Identify which cell holds the provided text, then report its (x, y) central coordinate. 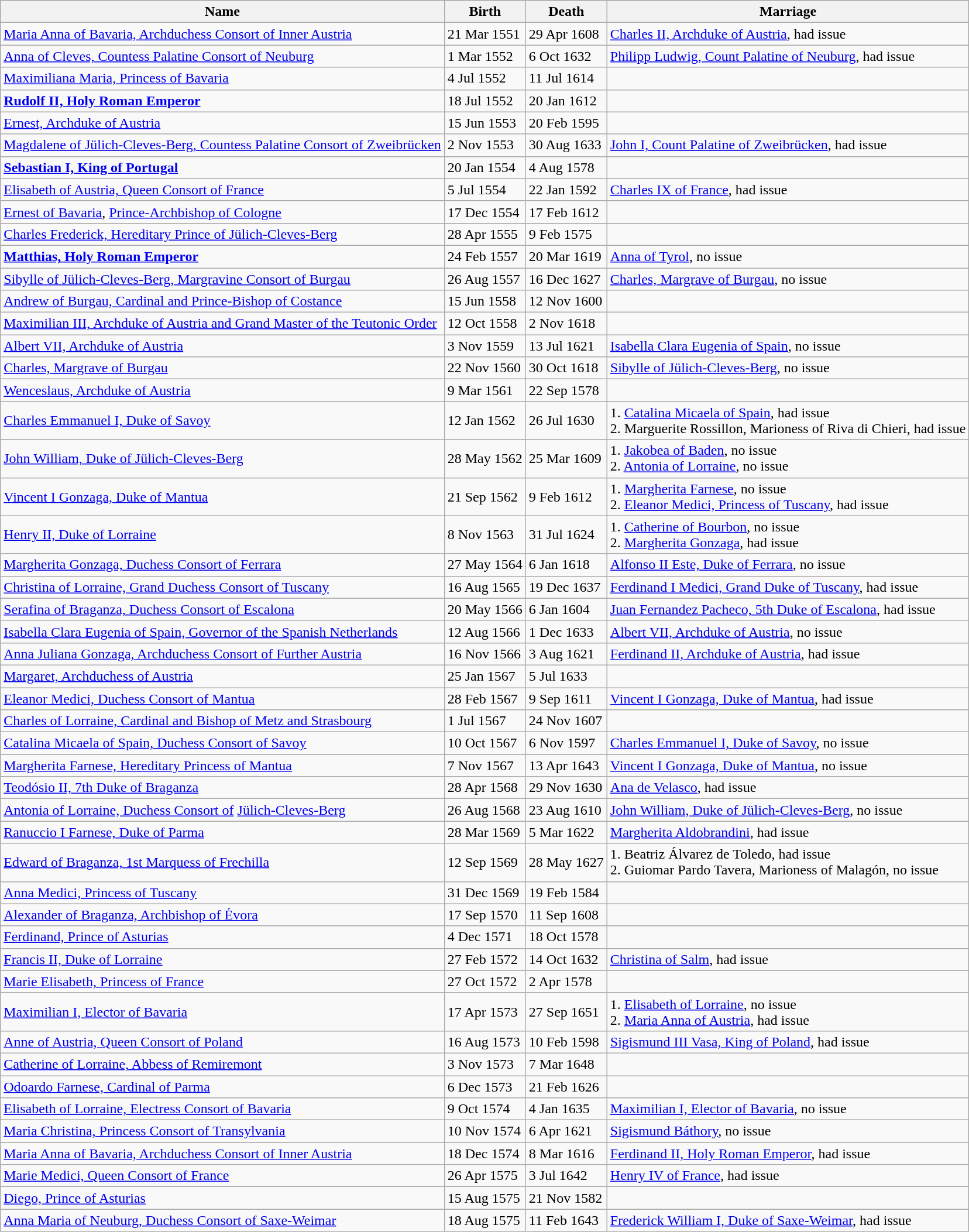
Vincent I Gonzaga, Duke of Mantua, no issue (788, 766)
20 Jan 1612 (566, 101)
21 Mar 1551 (485, 34)
6 Nov 1597 (566, 743)
11 Feb 1643 (566, 1220)
Alfonso II Este, Duke of Ferrara, no issue (788, 565)
Andrew of Burgau, Cardinal and Prince-Bishop of Costance (222, 301)
17 Dec 1554 (485, 212)
Birth (485, 12)
Elisabeth of Lorraine, Electress Consort of Bavaria (222, 1109)
12 Jan 1562 (485, 420)
31 Dec 1569 (485, 893)
Eleanor Medici, Duchess Consort of Mantua (222, 698)
18 Aug 1575 (485, 1220)
9 Oct 1574 (485, 1109)
Sibylle of Jülich-Cleves-Berg, Margravine Consort of Burgau (222, 279)
Ernest, Archduke of Austria (222, 123)
Elisabeth of Austria, Queen Consort of France (222, 190)
6 Jan 1618 (566, 565)
Albert VII, Archduke of Austria, no issue (788, 632)
Death (566, 12)
Charles Emmanuel I, Duke of Savoy (222, 420)
28 Apr 1568 (485, 788)
6 Oct 1632 (566, 56)
Ernest of Bavaria, Prince-Archbishop of Cologne (222, 212)
Isabella Clara Eugenia of Spain, Governor of the Spanish Netherlands (222, 632)
Teodósio II, 7th Duke of Braganza (222, 788)
Anna Juliana Gonzaga, Archduchess Consort of Further Austria (222, 654)
4 Jul 1552 (485, 78)
15 Jun 1553 (485, 123)
Marie Medici, Queen Consort of France (222, 1176)
1 Dec 1633 (566, 632)
20 Feb 1595 (566, 123)
26 Aug 1557 (485, 279)
13 Jul 1621 (566, 346)
3 Aug 1621 (566, 654)
Vincent I Gonzaga, Duke of Mantua (222, 496)
19 Feb 1584 (566, 893)
28 Mar 1569 (485, 832)
16 Aug 1573 (485, 1042)
17 Sep 1570 (485, 915)
Serafina of Braganza, Duchess Consort of Escalona (222, 609)
Margherita Gonzaga, Duchess Consort of Ferrara (222, 565)
15 Aug 1575 (485, 1198)
18 Oct 1578 (566, 937)
19 Dec 1637 (566, 587)
Henry IV of France, had issue (788, 1176)
25 Mar 1609 (566, 459)
Anna of Tyrol, no issue (788, 256)
14 Oct 1632 (566, 959)
Magdalene of Jülich-Cleves-Berg, Countess Palatine Consort of Zweibrücken (222, 145)
27 Oct 1572 (485, 982)
29 Apr 1608 (566, 34)
5 Jul 1633 (566, 676)
4 Jan 1635 (566, 1109)
22 Nov 1560 (485, 368)
Isabella Clara Eugenia of Spain, no issue (788, 346)
2 Nov 1618 (566, 324)
Charles, Margrave of Burgau, no issue (788, 279)
Wenceslaus, Archduke of Austria (222, 390)
11 Sep 1608 (566, 915)
21 Feb 1626 (566, 1087)
15 Jun 1558 (485, 301)
26 Aug 1568 (485, 810)
Marie Elisabeth, Princess of France (222, 982)
27 Sep 1651 (566, 1011)
Anna of Cleves, Countess Palatine Consort of Neuburg (222, 56)
1. Catherine of Bourbon, no issue2. Margherita Gonzaga, had issue (788, 535)
Antonia of Lorraine, Duchess Consort of Jülich-Cleves-Berg (222, 810)
3 Nov 1573 (485, 1064)
Margaret, Archduchess of Austria (222, 676)
5 Mar 1622 (566, 832)
Frederick William I, Duke of Saxe-Weimar, had issue (788, 1220)
Christina of Salm, had issue (788, 959)
20 Jan 1554 (485, 167)
Anne of Austria, Queen Consort of Poland (222, 1042)
2 Nov 1553 (485, 145)
18 Jul 1552 (485, 101)
12 Aug 1566 (485, 632)
1. Margherita Farnese, no issue2. Eleanor Medici, Princess of Tuscany, had issue (788, 496)
Maximilian III, Archduke of Austria and Grand Master of the Teutonic Order (222, 324)
1. Jakobea of Baden, no issue2. Antonia of Lorraine, no issue (788, 459)
Charles II, Archduke of Austria, had issue (788, 34)
23 Aug 1610 (566, 810)
5 Jul 1554 (485, 190)
17 Apr 1573 (485, 1011)
7 Mar 1648 (566, 1064)
Sigismund III Vasa, King of Poland, had issue (788, 1042)
4 Dec 1571 (485, 937)
16 Aug 1565 (485, 587)
24 Nov 1607 (566, 721)
9 Feb 1575 (566, 234)
Rudolf II, Holy Roman Emperor (222, 101)
Charles of Lorraine, Cardinal and Bishop of Metz and Strasbourg (222, 721)
8 Nov 1563 (485, 535)
4 Aug 1578 (566, 167)
22 Sep 1578 (566, 390)
Name (222, 12)
Ferdinand II, Holy Roman Emperor, had issue (788, 1154)
12 Sep 1569 (485, 863)
Maria Christina, Princess Consort of Transylvania (222, 1131)
Charles IX of France, had issue (788, 190)
John I, Count Palatine of Zweibrücken, had issue (788, 145)
2 Apr 1578 (566, 982)
Ferdinand I Medici, Grand Duke of Tuscany, had issue (788, 587)
Sebastian I, King of Portugal (222, 167)
Charles Frederick, Hereditary Prince of Jülich-Cleves-Berg (222, 234)
Philipp Ludwig, Count Palatine of Neuburg, had issue (788, 56)
22 Jan 1592 (566, 190)
Maximilian I, Elector of Bavaria, no issue (788, 1109)
21 Nov 1582 (566, 1198)
28 May 1562 (485, 459)
1 Jul 1567 (485, 721)
1 Mar 1552 (485, 56)
18 Dec 1574 (485, 1154)
17 Feb 1612 (566, 212)
Edward of Braganza, 1st Marquess of Frechilla (222, 863)
John William, Duke of Jülich-Cleves-Berg (222, 459)
16 Dec 1627 (566, 279)
25 Jan 1567 (485, 676)
6 Dec 1573 (485, 1087)
9 Feb 1612 (566, 496)
6 Apr 1621 (566, 1131)
20 May 1566 (485, 609)
26 Apr 1575 (485, 1176)
Maximiliana Maria, Princess of Bavaria (222, 78)
Ana de Velasco, had issue (788, 788)
26 Jul 1630 (566, 420)
9 Mar 1561 (485, 390)
8 Mar 1616 (566, 1154)
9 Sep 1611 (566, 698)
1. Beatriz Álvarez de Toledo, had issue2. Guiomar Pardo Tavera, Marioness of Malagón, no issue (788, 863)
12 Nov 1600 (566, 301)
30 Aug 1633 (566, 145)
Juan Fernandez Pacheco, 5th Duke of Escalona, had issue (788, 609)
Vincent I Gonzaga, Duke of Mantua, had issue (788, 698)
Henry II, Duke of Lorraine (222, 535)
20 Mar 1619 (566, 256)
Charles, Margrave of Burgau (222, 368)
3 Jul 1642 (566, 1176)
Albert VII, Archduke of Austria (222, 346)
Maximilian I, Elector of Bavaria (222, 1011)
27 Feb 1572 (485, 959)
10 Feb 1598 (566, 1042)
28 Feb 1567 (485, 698)
Ferdinand II, Archduke of Austria, had issue (788, 654)
13 Apr 1643 (566, 766)
Margherita Farnese, Hereditary Princess of Mantua (222, 766)
10 Nov 1574 (485, 1131)
Catherine of Lorraine, Abbess of Remiremont (222, 1064)
Ranuccio I Farnese, Duke of Parma (222, 832)
Anna Medici, Princess of Tuscany (222, 893)
27 May 1564 (485, 565)
John William, Duke of Jülich-Cleves-Berg, no issue (788, 810)
Alexander of Braganza, Archbishop of Évora (222, 915)
Catalina Micaela of Spain, Duchess Consort of Savoy (222, 743)
1. Elisabeth of Lorraine, no issue2. Maria Anna of Austria, had issue (788, 1011)
24 Feb 1557 (485, 256)
6 Jan 1604 (566, 609)
Anna Maria of Neuburg, Duchess Consort of Saxe-Weimar (222, 1220)
Christina of Lorraine, Grand Duchess Consort of Tuscany (222, 587)
Francis II, Duke of Lorraine (222, 959)
10 Oct 1567 (485, 743)
Charles Emmanuel I, Duke of Savoy, no issue (788, 743)
3 Nov 1559 (485, 346)
11 Jul 1614 (566, 78)
29 Nov 1630 (566, 788)
Marriage (788, 12)
16 Nov 1566 (485, 654)
1. Catalina Micaela of Spain, had issue2. Marguerite Rossillon, Marioness of Riva di Chieri, had issue (788, 420)
31 Jul 1624 (566, 535)
Odoardo Farnese, Cardinal of Parma (222, 1087)
21 Sep 1562 (485, 496)
7 Nov 1567 (485, 766)
Diego, Prince of Asturias (222, 1198)
Sibylle of Jülich-Cleves-Berg, no issue (788, 368)
28 Apr 1555 (485, 234)
Ferdinand, Prince of Asturias (222, 937)
28 May 1627 (566, 863)
Margherita Aldobrandini, had issue (788, 832)
12 Oct 1558 (485, 324)
Matthias, Holy Roman Emperor (222, 256)
30 Oct 1618 (566, 368)
Sigismund Báthory, no issue (788, 1131)
